Return (x, y) of the center of cell containing provided text 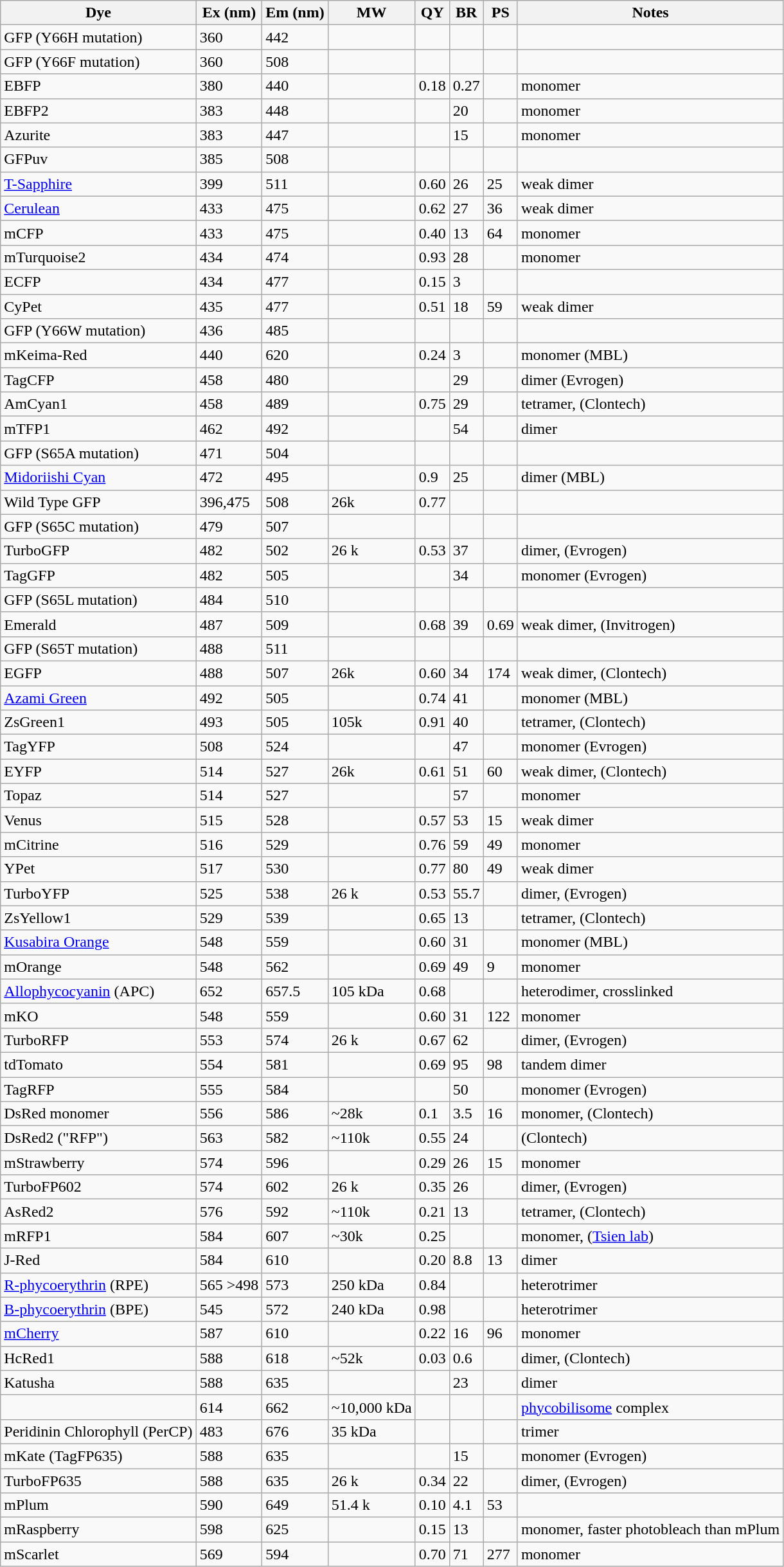
TurboGFP (98, 551)
monomer, (Clontech) (650, 1114)
CyPet (98, 307)
ZsGreen1 (98, 722)
mPlum (98, 1505)
27 (467, 208)
Dye (98, 13)
442 (295, 37)
TagRFP (98, 1089)
TagGFP (98, 575)
493 (229, 722)
TurboRFP (98, 1040)
474 (295, 257)
484 (229, 600)
0.75 (432, 404)
Topaz (98, 796)
EBFP (98, 86)
480 (295, 380)
Venus (98, 820)
607 (295, 1236)
mRaspberry (98, 1530)
~28k (371, 1114)
20 (467, 111)
472 (229, 478)
614 (229, 1407)
662 (295, 1407)
GFP (S65T mutation) (98, 649)
55.7 (467, 893)
mCitrine (98, 845)
GFP (Y66W mutation) (98, 331)
trimer (650, 1431)
0.35 (432, 1187)
54 (467, 429)
590 (229, 1505)
~30k (371, 1236)
GFP (S65A mutation) (98, 453)
0.1 (432, 1114)
0.93 (432, 257)
40 (467, 722)
EGFP (98, 673)
573 (295, 1285)
~52k (371, 1358)
0.9 (432, 478)
Ex (nm) (229, 13)
0.18 (432, 86)
Notes (650, 13)
EBFP2 (98, 111)
528 (295, 820)
556 (229, 1114)
0.20 (432, 1260)
R-phycoerythrin (RPE) (98, 1285)
GFP (S65L mutation) (98, 600)
582 (295, 1138)
PS (500, 13)
mKate (TagFP635) (98, 1456)
57 (467, 796)
(Clontech) (650, 1138)
mKeima-Red (98, 355)
0.65 (432, 918)
576 (229, 1212)
122 (500, 1016)
8.8 (467, 1260)
581 (295, 1064)
447 (295, 135)
51.4 k (371, 1505)
0.74 (432, 697)
0.57 (432, 820)
tandem dimer (650, 1064)
596 (295, 1163)
586 (295, 1114)
0.25 (432, 1236)
24 (467, 1138)
555 (229, 1089)
0.24 (432, 355)
DsRed monomer (98, 1114)
618 (295, 1358)
mCFP (98, 233)
~10,000 kDa (371, 1407)
545 (229, 1309)
0.22 (432, 1334)
96 (500, 1334)
BR (467, 13)
AsRed2 (98, 1212)
mKO (98, 1016)
mCherry (98, 1334)
36 (500, 208)
487 (229, 624)
652 (229, 991)
mRFP1 (98, 1236)
Katusha (98, 1383)
tdTomato (98, 1064)
62 (467, 1040)
50 (467, 1089)
monomer, (Tsien lab) (650, 1236)
35 kDa (371, 1431)
64 (500, 233)
T-Sapphire (98, 184)
TurboFP602 (98, 1187)
Peridinin Chlorophyll (PerCP) (98, 1431)
dimer, (Clontech) (650, 1358)
676 (295, 1431)
ECFP (98, 282)
HcRed1 (98, 1358)
mStrawberry (98, 1163)
485 (295, 331)
0.27 (467, 86)
594 (295, 1554)
Emerald (98, 624)
heterodimer, crosslinked (650, 991)
483 (229, 1431)
GFPuv (98, 159)
602 (295, 1187)
GFP (Y66F mutation) (98, 62)
0.51 (432, 307)
Azami Green (98, 697)
71 (467, 1554)
509 (295, 624)
562 (295, 967)
250 kDa (371, 1285)
98 (500, 1064)
41 (467, 697)
GFP (Y66H mutation) (98, 37)
Cerulean (98, 208)
539 (295, 918)
Wild Type GFP (98, 502)
22 (467, 1480)
565 >498 (229, 1285)
553 (229, 1040)
0.70 (432, 1554)
620 (295, 355)
502 (295, 551)
23 (467, 1383)
436 (229, 331)
Em (nm) (295, 13)
0.10 (432, 1505)
mScarlet (98, 1554)
TurboYFP (98, 893)
95 (467, 1064)
Kusabira Orange (98, 942)
105k (371, 722)
J-Red (98, 1260)
538 (295, 893)
MW (371, 13)
504 (295, 453)
0.98 (432, 1309)
524 (295, 747)
563 (229, 1138)
0.76 (432, 845)
AmCyan1 (98, 404)
0.67 (432, 1040)
47 (467, 747)
dimer (MBL) (650, 478)
510 (295, 600)
0.6 (467, 1358)
0.40 (432, 233)
YPet (98, 869)
587 (229, 1334)
471 (229, 453)
0.34 (432, 1480)
516 (229, 845)
277 (500, 1554)
380 (229, 86)
mTFP1 (98, 429)
B-phycoerythrin (BPE) (98, 1309)
monomer, faster photobleach than mPlum (650, 1530)
39 (467, 624)
0.29 (432, 1163)
28 (467, 257)
489 (295, 404)
572 (295, 1309)
18 (467, 307)
EYFP (98, 771)
phycobilisome complex (650, 1407)
60 (500, 771)
0.84 (432, 1285)
435 (229, 307)
ZsYellow1 (98, 918)
479 (229, 526)
Azurite (98, 135)
QY (432, 13)
Midoriishi Cyan (98, 478)
Allophycocyanin (APC) (98, 991)
657.5 (295, 991)
592 (295, 1212)
174 (500, 673)
0.03 (432, 1358)
105 kDa (371, 991)
mTurquoise2 (98, 257)
396,475 (229, 502)
0.91 (432, 722)
51 (467, 771)
649 (295, 1505)
0.21 (432, 1212)
mOrange (98, 967)
530 (295, 869)
9 (500, 967)
495 (295, 478)
525 (229, 893)
4.1 (467, 1505)
DsRed2 ("RFP") (98, 1138)
240 kDa (371, 1309)
385 (229, 159)
0.62 (432, 208)
517 (229, 869)
0.61 (432, 771)
515 (229, 820)
TurboFP635 (98, 1480)
3.5 (467, 1114)
dimer (Evrogen) (650, 380)
weak dimer, (Invitrogen) (650, 624)
554 (229, 1064)
TagYFP (98, 747)
462 (229, 429)
TagCFP (98, 380)
GFP (S65C mutation) (98, 526)
448 (295, 111)
37 (467, 551)
569 (229, 1554)
399 (229, 184)
625 (295, 1530)
0.55 (432, 1138)
598 (229, 1530)
80 (467, 869)
